Search for the cell housing the specified text and yield its [x, y] center coordinate. 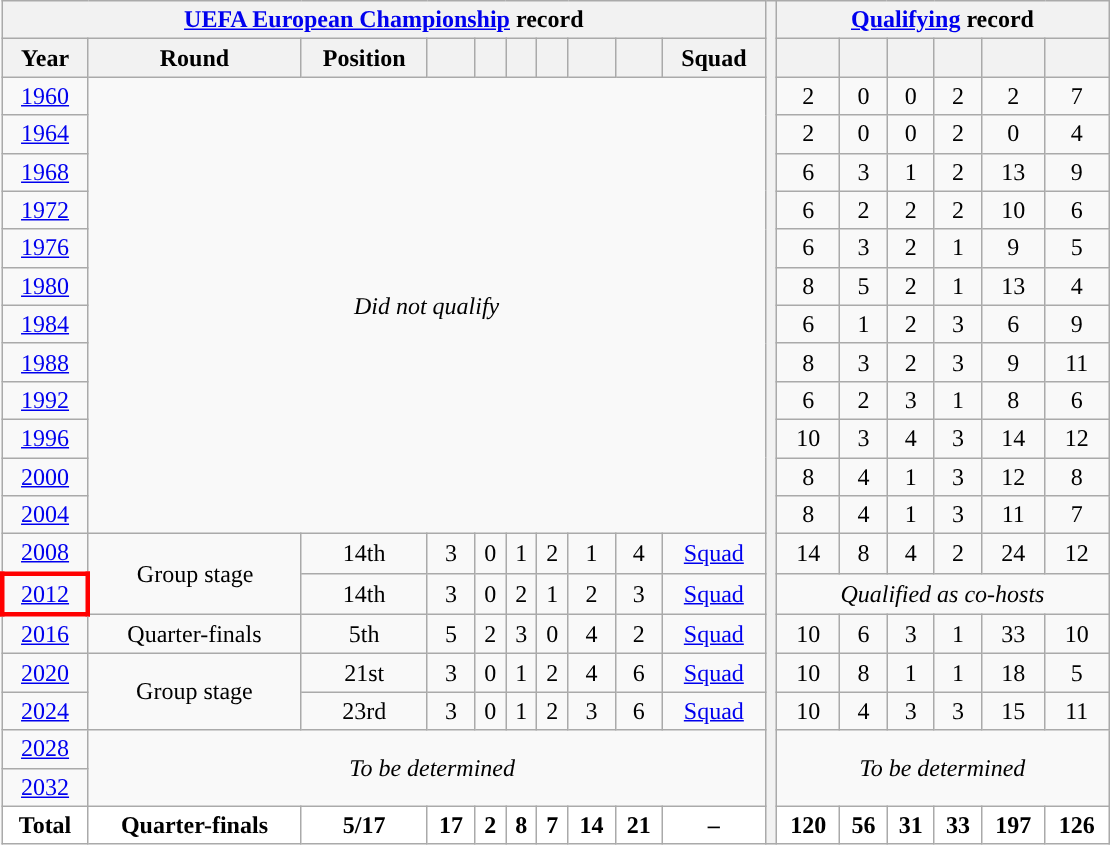
2024 [45, 711]
Total [45, 825]
23rd [364, 711]
Round [194, 58]
2008 [45, 554]
126 [1076, 825]
2032 [45, 787]
197 [1014, 825]
2020 [45, 673]
UEFA European Championship record [384, 20]
24 [1014, 554]
15 [1014, 711]
Did not qualify [426, 306]
31 [910, 825]
2016 [45, 634]
1992 [45, 400]
21 [638, 825]
1972 [45, 210]
2000 [45, 477]
18 [1014, 673]
56 [864, 825]
1996 [45, 438]
1976 [45, 248]
1968 [45, 172]
1960 [45, 96]
1980 [45, 286]
17 [450, 825]
5th [364, 634]
Qualified as co-hosts [942, 594]
120 [808, 825]
1988 [45, 362]
21st [364, 673]
1964 [45, 134]
Qualifying record [942, 20]
2012 [45, 594]
Year [45, 58]
1984 [45, 324]
2004 [45, 515]
– [714, 825]
2028 [45, 749]
Position [364, 58]
5/17 [364, 825]
